Return the [x, y] coordinate for the center point of the cell that contains the specified text.  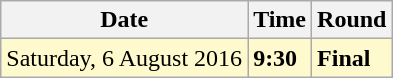
9:30 [280, 58]
Date [124, 20]
Saturday, 6 August 2016 [124, 58]
Final [352, 58]
Round [352, 20]
Time [280, 20]
